Pinpoint the cell where the given text exists, returning its [x, y] midpoint coordinate. 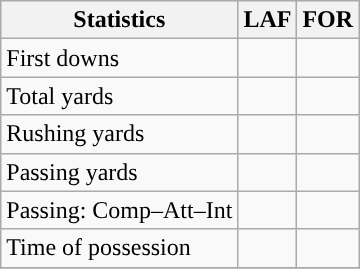
Passing yards [120, 172]
First downs [120, 58]
Statistics [120, 20]
LAF [268, 20]
Rushing yards [120, 134]
Time of possession [120, 248]
Passing: Comp–Att–Int [120, 210]
Total yards [120, 96]
FOR [328, 20]
